Extract the (x, y) coordinate from the center of the cell holding the provided text.  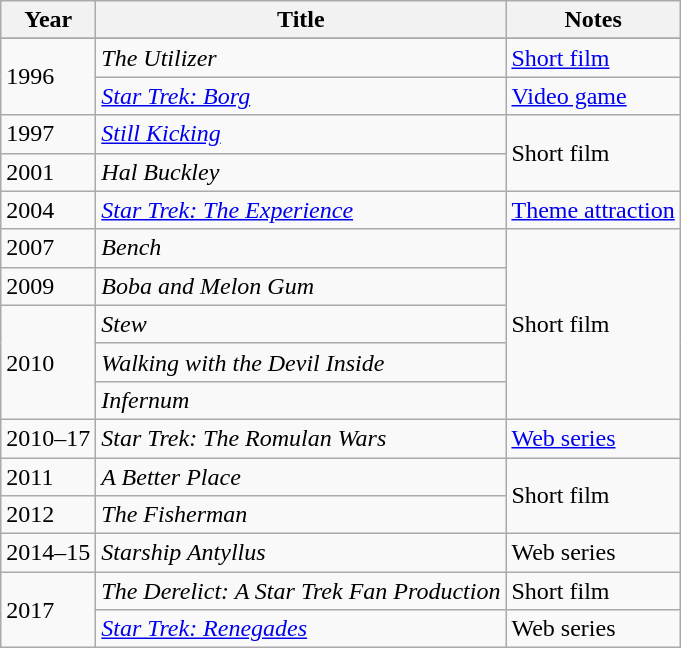
Bench (301, 248)
2017 (48, 610)
Theme attraction (593, 210)
The Fisherman (301, 515)
Notes (593, 20)
1996 (48, 77)
Starship Antyllus (301, 553)
Video game (593, 96)
Year (48, 20)
Hal Buckley (301, 172)
The Derelict: A Star Trek Fan Production (301, 591)
Star Trek: Renegades (301, 629)
2001 (48, 172)
Star Trek: Borg (301, 96)
Star Trek: The Romulan Wars (301, 438)
2010–17 (48, 438)
Walking with the Devil Inside (301, 362)
Infernum (301, 400)
Boba and Melon Gum (301, 286)
2010 (48, 362)
2004 (48, 210)
2011 (48, 477)
Still Kicking (301, 134)
2007 (48, 248)
Title (301, 20)
Stew (301, 324)
Star Trek: The Experience (301, 210)
1997 (48, 134)
The Utilizer (301, 58)
A Better Place (301, 477)
2014–15 (48, 553)
2009 (48, 286)
2012 (48, 515)
